Provide the [X, Y] coordinate of the cell's center where the given text is located.  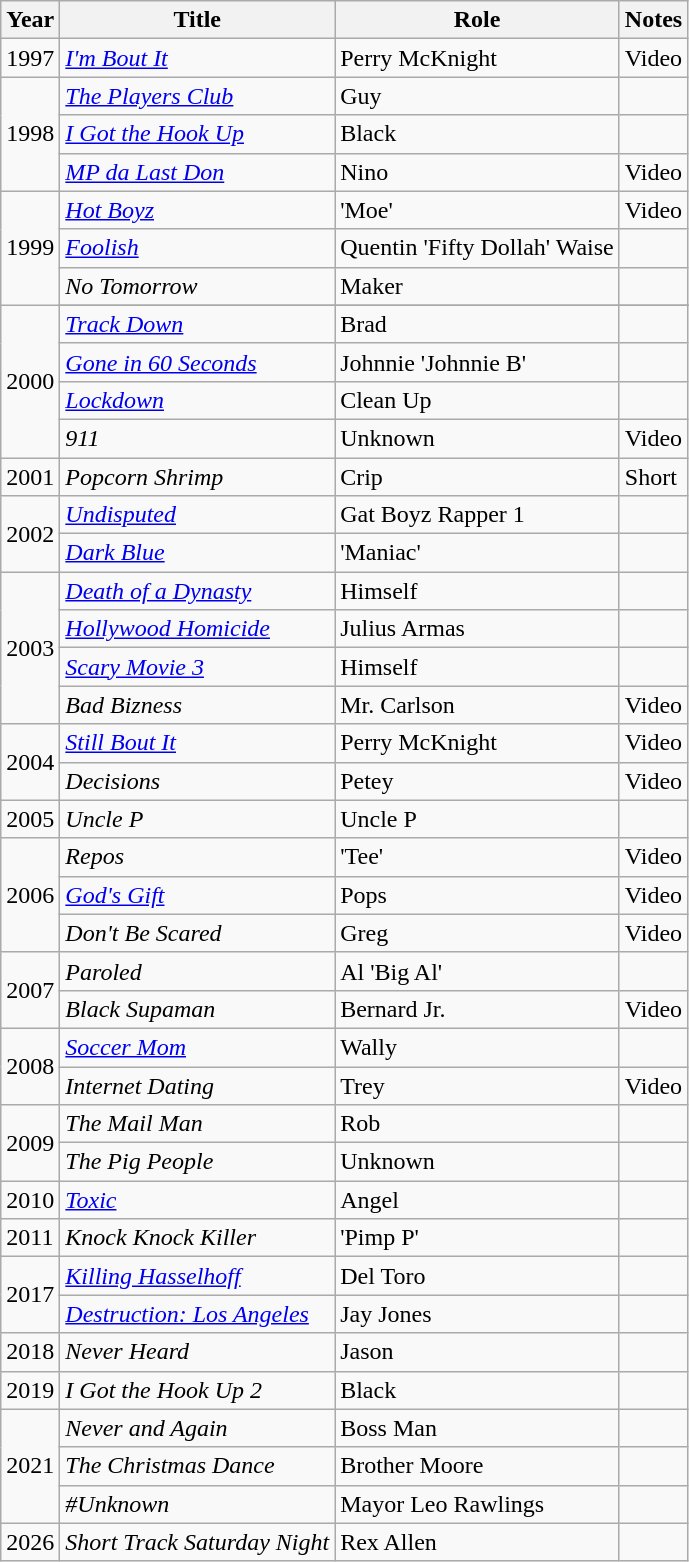
Never Heard [198, 1352]
Undisputed [198, 515]
Del Toro [478, 1276]
2007 [30, 990]
Clean Up [478, 400]
Brad [478, 324]
2005 [30, 819]
'Moe' [478, 210]
Johnnie 'Johnnie B' [478, 362]
Bernard Jr. [478, 1009]
The Christmas Dance [198, 1466]
Angel [478, 1200]
#Unknown [198, 1504]
Gone in 60 Seconds [198, 362]
Role [478, 20]
Rex Allen [478, 1542]
Maker [478, 286]
Rob [478, 1124]
2021 [30, 1466]
2004 [30, 762]
2003 [30, 648]
Destruction: Los Angeles [198, 1314]
The Pig People [198, 1162]
Mayor Leo Rawlings [478, 1504]
Soccer Mom [198, 1047]
Jason [478, 1352]
'Pimp P' [478, 1238]
I'm Bout It [198, 58]
Year [30, 20]
2010 [30, 1200]
2018 [30, 1352]
2000 [30, 381]
Lockdown [198, 400]
I Got the Hook Up 2 [198, 1390]
2019 [30, 1390]
Pops [478, 895]
MP da Last Don [198, 172]
Don't Be Scared [198, 933]
God's Gift [198, 895]
911 [198, 438]
Quentin 'Fifty Dollah' Waise [478, 248]
Notes [653, 20]
2008 [30, 1066]
Title [198, 20]
Short [653, 477]
Brother Moore [478, 1466]
2009 [30, 1143]
'Tee' [478, 857]
1998 [30, 134]
Black Supaman [198, 1009]
Internet Dating [198, 1085]
I Got the Hook Up [198, 134]
Jay Jones [478, 1314]
Foolish [198, 248]
2017 [30, 1295]
2011 [30, 1238]
The Mail Man [198, 1124]
Gat Boyz Rapper 1 [478, 515]
Nino [478, 172]
Still Bout It [198, 743]
Death of a Dynasty [198, 591]
Hot Boyz [198, 210]
Paroled [198, 971]
Guy [478, 96]
Wally [478, 1047]
Crip [478, 477]
Repos [198, 857]
1997 [30, 58]
Boss Man [478, 1428]
Bad Bizness [198, 705]
Track Down [198, 324]
1999 [30, 248]
Killing Hasselhoff [198, 1276]
2002 [30, 534]
Dark Blue [198, 553]
Trey [478, 1085]
Knock Knock Killer [198, 1238]
Short Track Saturday Night [198, 1542]
'Maniac' [478, 553]
Scary Movie 3 [198, 667]
Toxic [198, 1200]
No Tomorrow [198, 286]
2006 [30, 895]
Greg [478, 933]
Petey [478, 781]
Al 'Big Al' [478, 971]
2001 [30, 477]
Never and Again [198, 1428]
Julius Armas [478, 629]
Popcorn Shrimp [198, 477]
Mr. Carlson [478, 705]
Decisions [198, 781]
Hollywood Homicide [198, 629]
2026 [30, 1542]
The Players Club [198, 96]
